Find where the given text appears and provide that cell's center as [X, Y] coordinate. 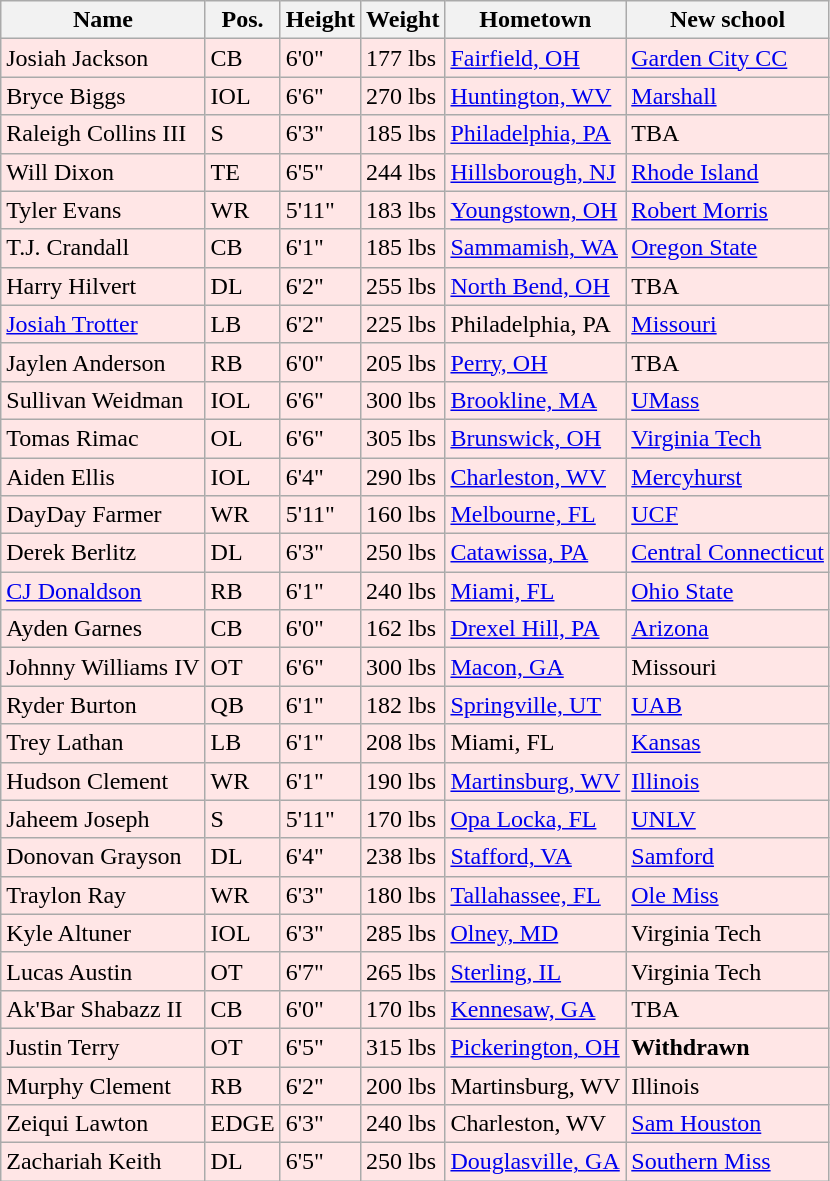
180 lbs [403, 895]
Ayden Garnes [103, 629]
UAB [728, 705]
Tomas Rimac [103, 438]
270 lbs [403, 96]
Hometown [536, 20]
Ak'Bar Shabazz II [103, 1009]
Donovan Grayson [103, 857]
Macon, GA [536, 667]
Jaheem Joseph [103, 819]
Perry, OH [536, 362]
200 lbs [403, 1085]
Oregon State [728, 248]
182 lbs [403, 705]
Traylon Ray [103, 895]
285 lbs [403, 933]
UNLV [728, 819]
Samford [728, 857]
183 lbs [403, 210]
CJ Donaldson [103, 591]
205 lbs [403, 362]
Sam Houston [728, 1124]
Ryder Burton [103, 705]
UCF [728, 515]
225 lbs [403, 324]
Youngstown, OH [536, 210]
Height [320, 20]
North Bend, OH [536, 286]
Mercyhurst [728, 477]
Raleigh Collins III [103, 134]
QB [242, 705]
Springville, UT [536, 705]
Arizona [728, 629]
Sammamish, WA [536, 248]
DayDay Farmer [103, 515]
EDGE [242, 1124]
Southern Miss [728, 1162]
Ohio State [728, 591]
Opa Locka, FL [536, 819]
Murphy Clement [103, 1085]
Fairfield, OH [536, 58]
Name [103, 20]
Robert Morris [728, 210]
160 lbs [403, 515]
208 lbs [403, 743]
Douglasville, GA [536, 1162]
Will Dixon [103, 172]
290 lbs [403, 477]
Brookline, MA [536, 400]
6'7" [320, 971]
Withdrawn [728, 1047]
162 lbs [403, 629]
Zachariah Keith [103, 1162]
Catawissa, PA [536, 553]
Lucas Austin [103, 971]
Harry Hilvert [103, 286]
Tallahassee, FL [536, 895]
UMass [728, 400]
238 lbs [403, 857]
Bryce Biggs [103, 96]
Marshall [728, 96]
Sterling, IL [536, 971]
265 lbs [403, 971]
Johnny Williams IV [103, 667]
Tyler Evans [103, 210]
Derek Berlitz [103, 553]
Kansas [728, 743]
315 lbs [403, 1047]
T.J. Crandall [103, 248]
244 lbs [403, 172]
255 lbs [403, 286]
Trey Lathan [103, 743]
Rhode Island [728, 172]
Josiah Trotter [103, 324]
Kyle Altuner [103, 933]
Hudson Clement [103, 781]
Huntington, WV [536, 96]
Pos. [242, 20]
Stafford, VA [536, 857]
Weight [403, 20]
Zeiqui Lawton [103, 1124]
Melbourne, FL [536, 515]
Justin Terry [103, 1047]
Hillsborough, NJ [536, 172]
Brunswick, OH [536, 438]
TE [242, 172]
177 lbs [403, 58]
Olney, MD [536, 933]
Josiah Jackson [103, 58]
New school [728, 20]
Central Connecticut [728, 553]
Garden City CC [728, 58]
Jaylen Anderson [103, 362]
Kennesaw, GA [536, 1009]
190 lbs [403, 781]
Aiden Ellis [103, 477]
305 lbs [403, 438]
OL [242, 438]
Sullivan Weidman [103, 400]
Ole Miss [728, 895]
Pickerington, OH [536, 1047]
Drexel Hill, PA [536, 629]
